Determine the [x, y] coordinate at the center of the cell enclosing the given text.  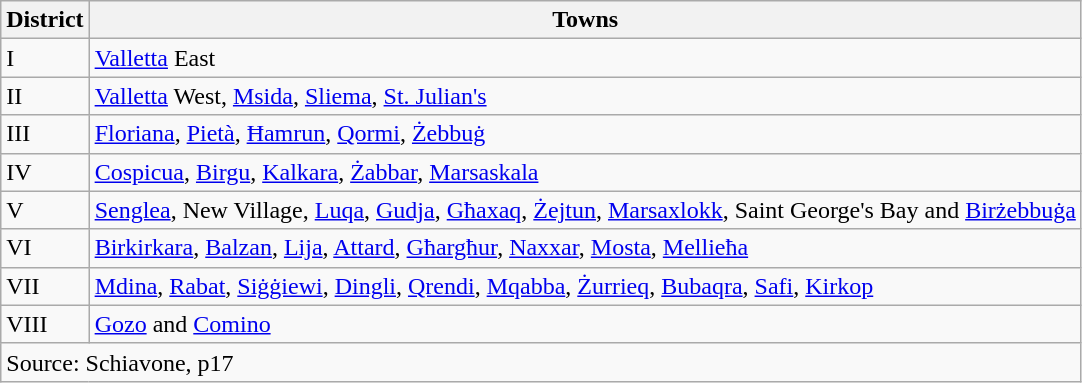
V [45, 210]
II [45, 96]
IV [45, 172]
I [45, 58]
III [45, 134]
Cospicua, Birgu, Kalkara, Żabbar, Marsaskala [585, 172]
Valletta East [585, 58]
Towns [585, 20]
Source: Schiavone, p17 [542, 362]
Birkirkara, Balzan, Lija, Attard, Għargħur, Naxxar, Mosta, Mellieħa [585, 248]
District [45, 20]
VII [45, 286]
VIII [45, 324]
Senglea, New Village, Luqa, Gudja, Għaxaq, Żejtun, Marsaxlokk, Saint George's Bay and Birżebbuġa [585, 210]
Valletta West, Msida, Sliema, St. Julian's [585, 96]
VI [45, 248]
Mdina, Rabat, Siġġiewi, Dingli, Qrendi, Mqabba, Żurrieq, Bubaqra, Safi, Kirkop [585, 286]
Floriana, Pietà, Ħamrun, Qormi, Żebbuġ [585, 134]
Gozo and Comino [585, 324]
